Output the [X, Y] coordinate of the center of the cell containing the given text.  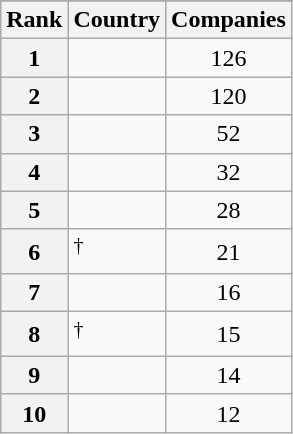
52 [229, 134]
7 [34, 293]
10 [34, 413]
2 [34, 96]
5 [34, 210]
Country [117, 20]
15 [229, 334]
Companies [229, 20]
28 [229, 210]
Rank [34, 20]
32 [229, 172]
16 [229, 293]
12 [229, 413]
6 [34, 252]
21 [229, 252]
3 [34, 134]
9 [34, 375]
120 [229, 96]
8 [34, 334]
1 [34, 58]
14 [229, 375]
4 [34, 172]
126 [229, 58]
